For the text-containing cell, return its midpoint in [X, Y] coordinate format. 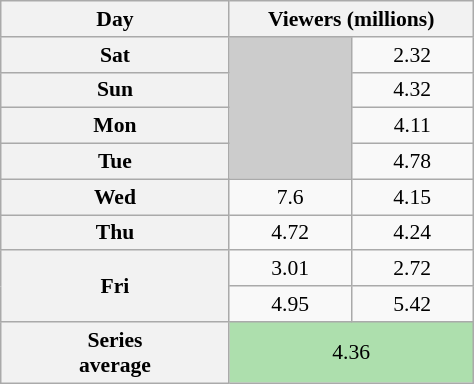
Sun [115, 90]
2.32 [412, 55]
Tue [115, 162]
Sat [115, 55]
4.32 [412, 90]
4.11 [412, 126]
4.95 [290, 304]
Fri [115, 286]
Mon [115, 126]
Thu [115, 233]
Seriesaverage [115, 352]
7.6 [290, 197]
4.15 [412, 197]
Viewers (millions) [351, 19]
3.01 [290, 269]
Day [115, 19]
4.24 [412, 233]
5.42 [412, 304]
4.36 [351, 352]
4.78 [412, 162]
2.72 [412, 269]
4.72 [290, 233]
Wed [115, 197]
